Find where the given text appears and provide that cell's center as (X, Y) coordinate. 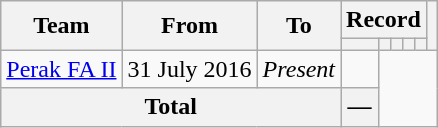
Total (171, 107)
Perak FA II (62, 69)
Record (384, 20)
Present (298, 69)
31 July 2016 (190, 69)
To (298, 26)
— (360, 107)
From (190, 26)
Team (62, 26)
